Locate the cell with the specified text and output its (x, y) center coordinate. 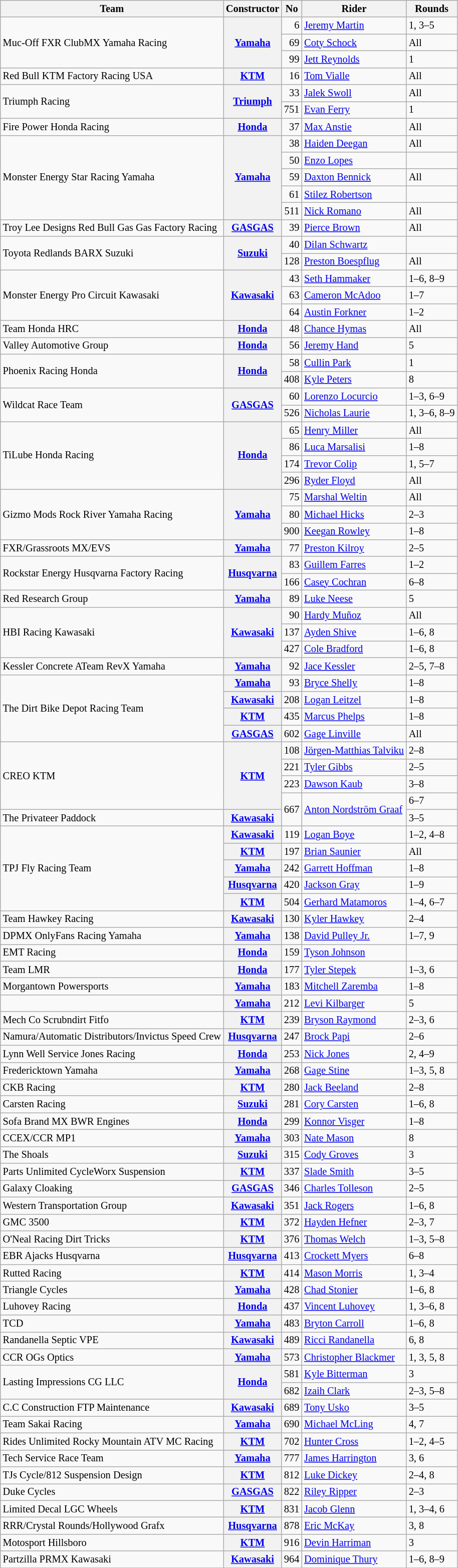
Tony Usko (354, 1408)
Nate Mason (354, 1138)
751 (292, 110)
Henry Miller (354, 430)
Logan Boye (354, 835)
878 (292, 1525)
Rutted Racing (112, 1273)
Team Honda HRC (112, 329)
90 (292, 615)
CREO KTM (112, 775)
Gage Linville (354, 734)
Luhovey Racing (112, 1307)
No (292, 9)
2–4, 8 (432, 1475)
Mech Co Scrubndirt Fitfo (112, 1020)
Thomas Welch (354, 1239)
TJs Cycle/812 Suspension Design (112, 1475)
Trevor Colip (354, 464)
Dilan Schwartz (354, 245)
EBR Ajacks Husqvarna (112, 1256)
964 (292, 1559)
1, 3, 5, 8 (432, 1357)
351 (292, 1205)
Charles Tolleson (354, 1188)
Galaxy Cloaking (112, 1188)
1, 3–6, 8 (432, 1307)
573 (292, 1357)
1–2, 4–8 (432, 835)
Nicholas Laurie (354, 413)
3, 6 (432, 1458)
303 (292, 1138)
483 (292, 1324)
346 (292, 1188)
Devin Harriman (354, 1542)
93 (292, 683)
Guillem Farres (354, 565)
242 (292, 868)
Fire Power Honda Racing (112, 127)
Max Anstie (354, 127)
511 (292, 211)
Nick Jones (354, 1054)
137 (292, 633)
1–7, 9 (432, 935)
119 (292, 835)
Lorenzo Locurcio (354, 396)
Jace Kessler (354, 666)
900 (292, 531)
130 (292, 919)
Seth Hammaker (354, 278)
Toyota Redlands BARX Suzuki (112, 253)
Jackson Gray (354, 885)
372 (292, 1222)
2–4 (432, 919)
Mitchell Zaremba (354, 986)
Monster Energy Pro Circuit Kawasaki (112, 295)
281 (292, 1104)
159 (292, 953)
CKB Racing (112, 1087)
James Harrington (354, 1458)
667 (292, 809)
33 (292, 93)
43 (292, 278)
Hayden Hefner (354, 1222)
1, 5–7 (432, 464)
239 (292, 1020)
Team LMR (112, 970)
Christopher Blackmer (354, 1357)
Wildcat Race Team (112, 405)
6 (292, 26)
Stilez Robertson (354, 194)
831 (292, 1509)
Preston Boespflug (354, 261)
Cody Groves (354, 1155)
86 (292, 447)
Tom Vialle (354, 76)
Coty Schock (354, 43)
427 (292, 649)
Crockett Myers (354, 1256)
2, 4–9 (432, 1054)
Enzo Lopes (354, 160)
Parts Unlimited CycleWorx Suspension (112, 1172)
223 (292, 784)
689 (292, 1408)
DPMX OnlyFans Racing Yamaha (112, 935)
2–3, 6 (432, 1020)
99 (292, 59)
The Shoals (112, 1155)
Jeremy Martin (354, 26)
4, 7 (432, 1424)
Cole Bradford (354, 649)
40 (292, 245)
Constructor (253, 9)
Michael McLing (354, 1424)
337 (292, 1172)
David Pulley Jr. (354, 935)
1–3, 6 (432, 970)
16 (292, 76)
2–6 (432, 1037)
69 (292, 43)
777 (292, 1458)
56 (292, 346)
247 (292, 1037)
3, 8 (432, 1525)
3–8 (432, 784)
376 (292, 1239)
Luke Neese (354, 598)
208 (292, 700)
Team (112, 9)
Luke Dickey (354, 1475)
89 (292, 598)
504 (292, 902)
Duke Cycles (112, 1492)
60 (292, 396)
63 (292, 295)
690 (292, 1424)
Ayden Shive (354, 633)
GMC 3500 (112, 1222)
177 (292, 970)
Western Transportation Group (112, 1205)
6, 8 (432, 1340)
Lynn Well Service Jones Racing (112, 1054)
Tyson Johnson (354, 953)
Valley Automotive Group (112, 346)
Rider (354, 9)
Motosport Hillsboro (112, 1542)
37 (292, 127)
77 (292, 548)
Evan Ferry (354, 110)
702 (292, 1441)
Konnor Visger (354, 1121)
Gage Stine (354, 1071)
526 (292, 413)
Logan Leitzel (354, 700)
183 (292, 986)
1–3, 6–9 (432, 396)
916 (292, 1542)
Nick Romano (354, 211)
Bryce Shelly (354, 683)
1, 3–5 (432, 26)
Austin Forkner (354, 312)
Riley Ripper (354, 1492)
61 (292, 194)
Rockstar Energy Husqvarna Factory Racing (112, 573)
Lasting Impressions CG LLC (112, 1382)
253 (292, 1054)
The Privateer Paddock (112, 818)
Izaih Clark (354, 1391)
Kyler Hawkey (354, 919)
197 (292, 851)
Jalek Swoll (354, 93)
299 (292, 1121)
Triumph Racing (112, 101)
420 (292, 885)
Eric McKay (354, 1525)
296 (292, 481)
2–3, 5–8 (432, 1391)
Dawson Kaub (354, 784)
65 (292, 430)
1, 3–4, 6 (432, 1509)
Anton Nordström Graaf (354, 809)
437 (292, 1307)
489 (292, 1340)
Troy Lee Designs Red Bull Gas Gas Factory Racing (112, 228)
Rides Unlimited Rocky Mountain ATV MC Racing (112, 1441)
Hardy Muñoz (354, 615)
428 (292, 1290)
CCR OGs Optics (112, 1357)
Rounds (432, 9)
Partzilla PRMX Kawasaki (112, 1559)
Gerhard Matamoros (354, 902)
83 (292, 565)
166 (292, 582)
2–5, 7–8 (432, 666)
812 (292, 1475)
Mason Morris (354, 1273)
1–4, 6–7 (432, 902)
Tyler Gibbs (354, 767)
Levi Kilbarger (354, 1003)
414 (292, 1273)
Marshal Weltin (354, 497)
Team Sakai Racing (112, 1424)
212 (292, 1003)
1–7 (432, 295)
Limited Decal LGC Wheels (112, 1509)
Casey Cochran (354, 582)
TiLube Honda Racing (112, 456)
Ryder Floyd (354, 481)
Randanella Septic VPE (112, 1340)
Haiden Deegan (354, 144)
6–7 (432, 801)
Triangle Cycles (112, 1290)
Jett Reynolds (354, 59)
Cory Carsten (354, 1104)
Tyler Stepek (354, 970)
682 (292, 1391)
Pierce Brown (354, 228)
315 (292, 1155)
TPJ Fly Racing Team (112, 868)
HBI Racing Kawasaki (112, 632)
TCD (112, 1324)
Dominique Thury (354, 1559)
Preston Kilroy (354, 548)
268 (292, 1071)
221 (292, 767)
Gizmo Mods Rock River Yamaha Racing (112, 514)
Carsten Racing (112, 1104)
80 (292, 514)
Daxton Bennick (354, 177)
2–3, 7 (432, 1222)
413 (292, 1256)
Kessler Concrete ATeam RevX Yamaha (112, 666)
Bryton Carroll (354, 1324)
Team Hawkey Racing (112, 919)
59 (292, 177)
Hunter Cross (354, 1441)
408 (292, 380)
Jack Rogers (354, 1205)
435 (292, 717)
Keegan Rowley (354, 531)
1–9 (432, 885)
Brock Papi (354, 1037)
Chad Stonier (354, 1290)
CCEX/CCR MP1 (112, 1138)
1–2, 4–5 (432, 1441)
1–3, 5, 8 (432, 1071)
Jacob Glenn (354, 1509)
Luca Marsalisi (354, 447)
174 (292, 464)
48 (292, 329)
Slade Smith (354, 1172)
Namura/Automatic Distributors/Invictus Speed Crew (112, 1037)
Sofa Brand MX BWR Engines (112, 1121)
Phoenix Racing Honda (112, 371)
O'Neal Racing Dirt Tricks (112, 1239)
Tech Service Race Team (112, 1458)
Brian Saunier (354, 851)
Marcus Phelps (354, 717)
EMT Racing (112, 953)
128 (292, 261)
Fredericktown Yamaha (112, 1071)
Chance Hymas (354, 329)
Red Research Group (112, 598)
Kyle Bitterman (354, 1374)
138 (292, 935)
92 (292, 666)
75 (292, 497)
Bryson Raymond (354, 1020)
1, 3–4 (432, 1273)
581 (292, 1374)
50 (292, 160)
The Dirt Bike Depot Racing Team (112, 708)
C.C Construction FTP Maintenance (112, 1408)
Jack Beeland (354, 1087)
64 (292, 312)
Muc-Off FXR ClubMX Yamaha Racing (112, 42)
822 (292, 1492)
Jeremy Hand (354, 346)
RRR/Crystal Rounds/Hollywood Grafx (112, 1525)
280 (292, 1087)
Cullin Park (354, 363)
1–3, 5–8 (432, 1239)
39 (292, 228)
Vincent Luhovey (354, 1307)
Garrett Hoffman (354, 868)
Red Bull KTM Factory Racing USA (112, 76)
Cameron McAdoo (354, 295)
58 (292, 363)
Jörgen-Matthias Talviku (354, 750)
1, 3–6, 8–9 (432, 413)
Michael Hicks (354, 514)
Monster Energy Star Racing Yamaha (112, 177)
108 (292, 750)
Morgantown Powersports (112, 986)
Ricci Randanella (354, 1340)
602 (292, 734)
Kyle Peters (354, 380)
Triumph (253, 101)
38 (292, 144)
FXR/Grassroots MX/EVS (112, 548)
